Provide the (X, Y) coordinate of the cell's center where the given text is located.  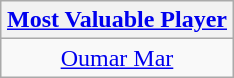
Oumar Mar (116, 58)
Most Valuable Player (116, 20)
